Return the [x, y] coordinate for the center point of the cell that contains the specified text.  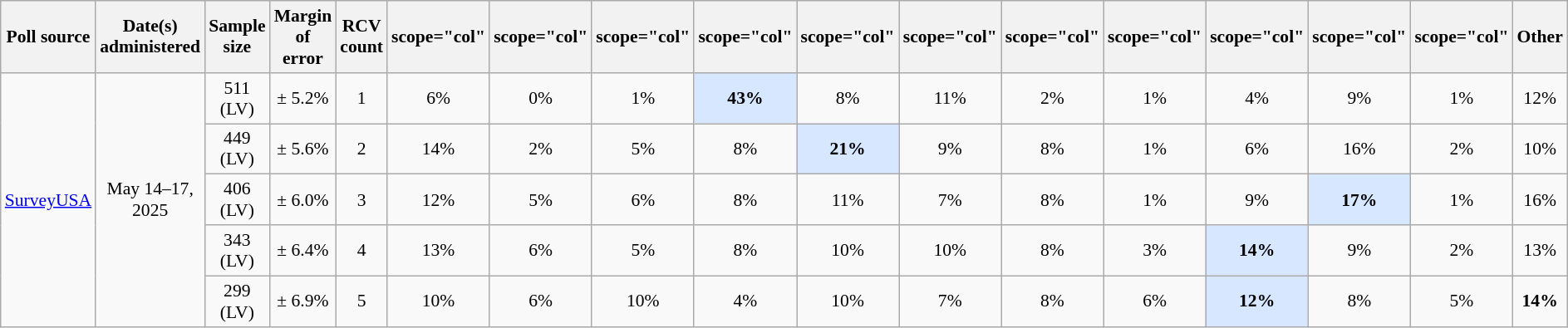
406 (LV) [237, 199]
Marginof error [303, 37]
43% [745, 98]
Samplesize [237, 37]
± 5.2% [303, 98]
5 [361, 301]
RCVcount [361, 37]
3 [361, 199]
1 [361, 98]
Poll source [48, 37]
0% [540, 98]
21% [848, 149]
± 6.0% [303, 199]
449 (LV) [237, 149]
299 (LV) [237, 301]
Other [1541, 37]
17% [1359, 199]
SurveyUSA [48, 200]
± 6.9% [303, 301]
May 14–17, 2025 [150, 200]
3% [1155, 251]
± 5.6% [303, 149]
4 [361, 251]
2 [361, 149]
± 6.4% [303, 251]
511 (LV) [237, 98]
343 (LV) [237, 251]
Date(s)administered [150, 37]
